Capture the cell that displays the provided text and extract its (X, Y) central coordinate. 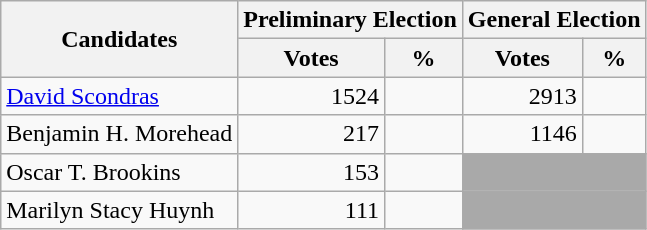
111 (312, 210)
217 (312, 134)
Oscar T. Brookins (120, 172)
David Scondras (120, 96)
Marilyn Stacy Huynh (120, 210)
1524 (312, 96)
153 (312, 172)
2913 (522, 96)
Benjamin H. Morehead (120, 134)
1146 (522, 134)
Candidates (120, 39)
Preliminary Election (350, 20)
General Election (554, 20)
